Determine the (X, Y) coordinate at the center of the cell enclosing the given text.  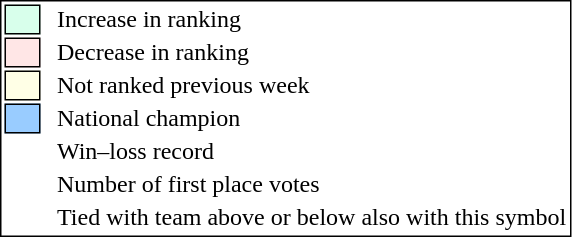
Not ranked previous week (312, 85)
Decrease in ranking (312, 53)
National champion (312, 119)
Number of first place votes (312, 185)
Tied with team above or below also with this symbol (312, 217)
Win–loss record (312, 151)
Increase in ranking (312, 19)
